Extract the [x, y] coordinate from the center of the cell holding the provided text.  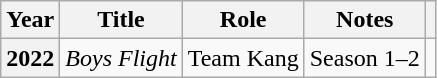
Boys Flight [121, 58]
Season 1–2 [364, 58]
Team Kang [243, 58]
Year [30, 20]
Notes [364, 20]
Title [121, 20]
2022 [30, 58]
Role [243, 20]
